Output the [X, Y] coordinate of the center of the cell containing the given text.  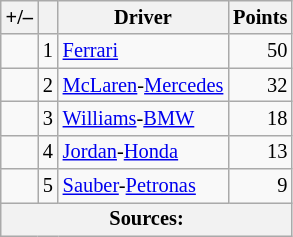
18 [260, 118]
5 [48, 186]
1 [48, 51]
+/– [20, 17]
13 [260, 152]
9 [260, 186]
3 [48, 118]
32 [260, 85]
Jordan-Honda [143, 152]
Sauber-Petronas [143, 186]
Points [260, 17]
50 [260, 51]
Ferrari [143, 51]
2 [48, 85]
Sources: [147, 219]
McLaren-Mercedes [143, 85]
Driver [143, 17]
4 [48, 152]
Williams-BMW [143, 118]
